Provide the (x, y) coordinate of the cell's center where the given text is located.  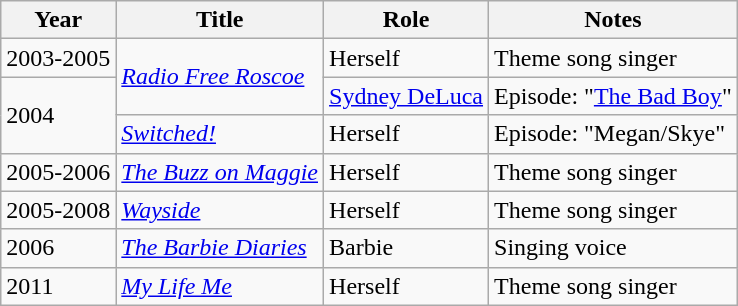
Episode: "Megan/Skye" (614, 134)
Role (406, 20)
Switched! (220, 134)
2011 (58, 286)
Barbie (406, 248)
Wayside (220, 210)
2005-2008 (58, 210)
Singing voice (614, 248)
Radio Free Roscoe (220, 77)
My Life Me (220, 286)
The Buzz on Maggie (220, 172)
Notes (614, 20)
2004 (58, 115)
2003-2005 (58, 58)
Title (220, 20)
The Barbie Diaries (220, 248)
2006 (58, 248)
Episode: "The Bad Boy" (614, 96)
Sydney DeLuca (406, 96)
Year (58, 20)
2005-2006 (58, 172)
